Output the (X, Y) coordinate of the center of the cell containing the given text.  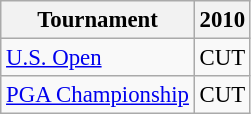
U.S. Open (98, 58)
PGA Championship (98, 95)
Tournament (98, 20)
2010 (222, 20)
